Locate the cell with the specified text and output its (X, Y) center coordinate. 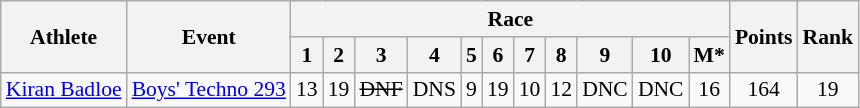
13 (307, 90)
Athlete (64, 36)
7 (530, 55)
4 (434, 55)
164 (764, 90)
6 (498, 55)
Event (209, 36)
DNF (380, 90)
Kiran Badloe (64, 90)
Race (510, 19)
DNS (434, 90)
5 (472, 55)
M* (710, 55)
16 (710, 90)
3 (380, 55)
Points (764, 36)
2 (339, 55)
1 (307, 55)
Rank (828, 36)
12 (561, 90)
Boys' Techno 293 (209, 90)
8 (561, 55)
